Find where the given text appears and provide that cell's center as (x, y) coordinate. 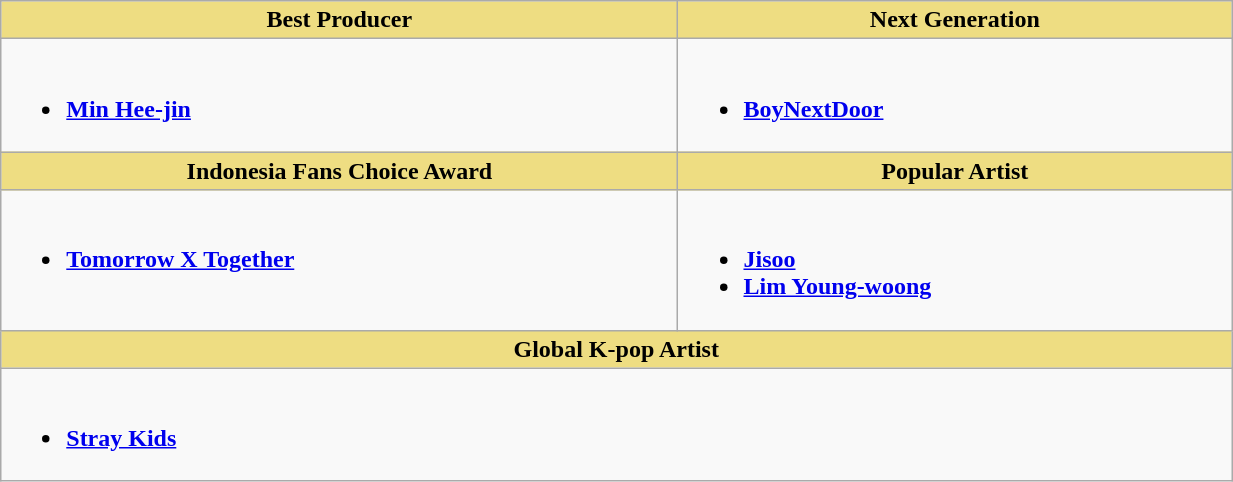
JisooLim Young-woong (955, 260)
Indonesia Fans Choice Award (340, 171)
Min Hee-jin (340, 96)
Global K-pop Artist (616, 349)
Tomorrow X Together (340, 260)
Popular Artist (955, 171)
Stray Kids (616, 424)
Next Generation (955, 20)
BoyNextDoor (955, 96)
Best Producer (340, 20)
